Return the (X, Y) coordinate for the center point of the cell that contains the specified text.  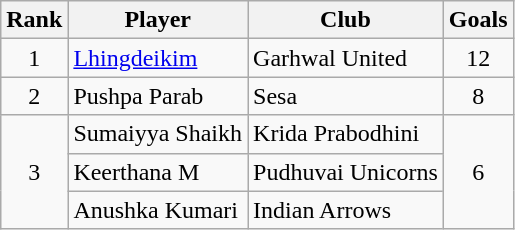
Anushka Kumari (158, 210)
6 (478, 172)
Pudhuvai Unicorns (346, 172)
12 (478, 58)
Krida Prabodhini (346, 134)
Goals (478, 20)
Indian Arrows (346, 210)
3 (34, 172)
8 (478, 96)
Rank (34, 20)
Player (158, 20)
Lhingdeikim (158, 58)
Club (346, 20)
Garhwal United (346, 58)
Sumaiyya Shaikh (158, 134)
Sesa (346, 96)
2 (34, 96)
1 (34, 58)
Keerthana M (158, 172)
Pushpa Parab (158, 96)
